Determine the [x, y] coordinate at the center of the cell enclosing the given text.  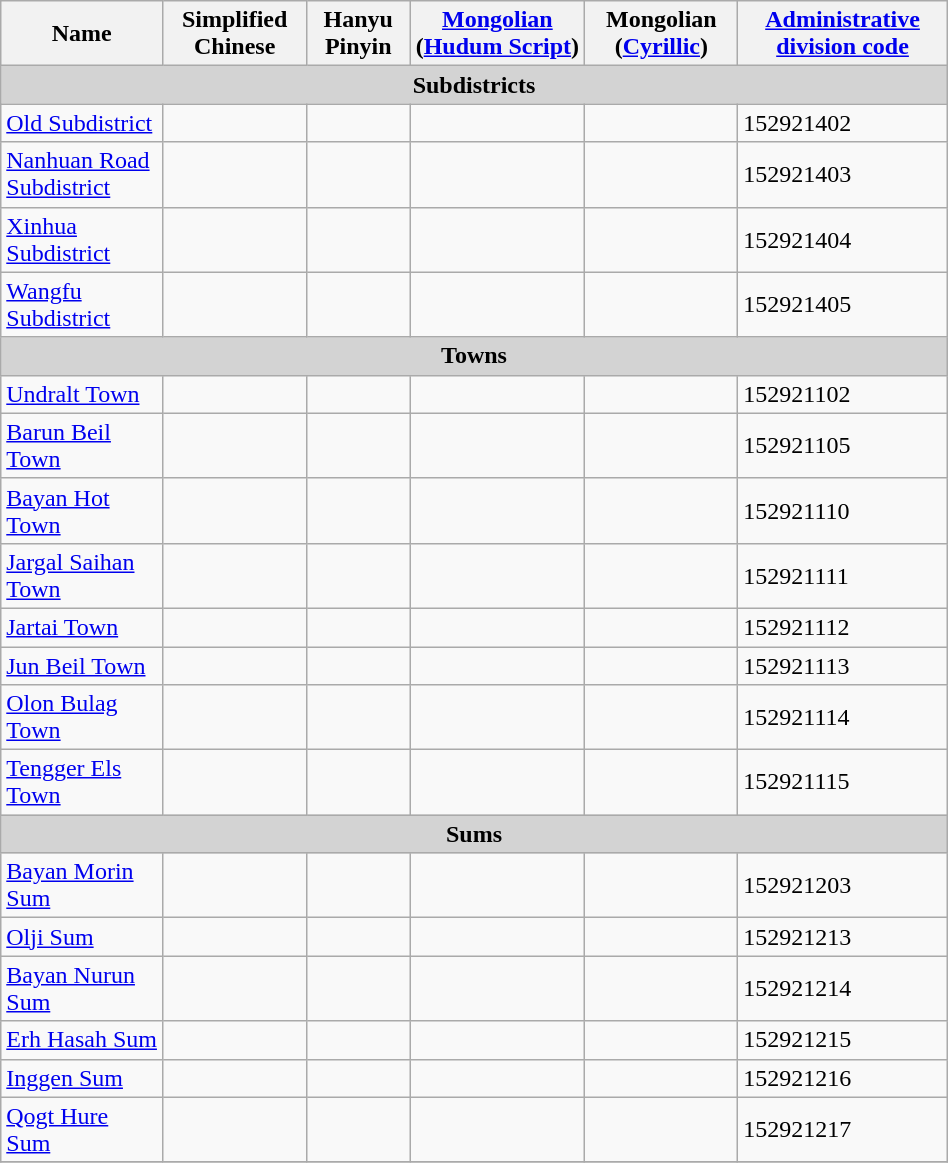
Bayan Nurun Sum [82, 988]
152921113 [842, 665]
Jartai Town [82, 627]
Bayan Hot Town [82, 510]
152921114 [842, 718]
Olon Bulag Town [82, 718]
Undralt Town [82, 394]
152921214 [842, 988]
152921402 [842, 123]
152921203 [842, 886]
Jargal Saihan Town [82, 576]
Hanyu Pinyin [358, 34]
Inggen Sum [82, 1078]
152921217 [842, 1130]
Towns [474, 356]
152921405 [842, 304]
152921216 [842, 1078]
152921115 [842, 782]
Mongolian (Hudum Script) [498, 34]
Sums [474, 834]
Erh Hasah Sum [82, 1040]
Qogt Hure Sum [82, 1130]
152921111 [842, 576]
Jun Beil Town [82, 665]
Name [82, 34]
Mongolian (Cyrillic) [662, 34]
152921105 [842, 446]
Bayan Morin Sum [82, 886]
152921403 [842, 174]
Xinhua Subdistrict [82, 240]
152921215 [842, 1040]
Old Subdistrict [82, 123]
152921213 [842, 937]
152921112 [842, 627]
Wangfu Subdistrict [82, 304]
Olji Sum [82, 937]
Barun Beil Town [82, 446]
152921110 [842, 510]
Nanhuan Road Subdistrict [82, 174]
Tengger Els Town [82, 782]
152921102 [842, 394]
Subdistricts [474, 85]
Administrative division code [842, 34]
152921404 [842, 240]
Simplified Chinese [235, 34]
